Identify which cell holds the provided text, then report its [x, y] central coordinate. 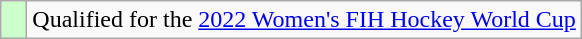
Qualified for the 2022 Women's FIH Hockey World Cup [304, 20]
